Search for the cell housing the specified text and yield its [X, Y] center coordinate. 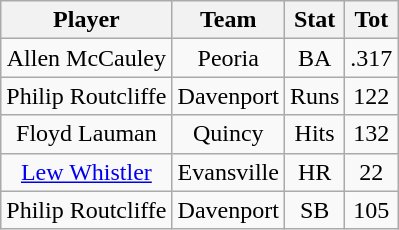
Lew Whistler [86, 172]
Player [86, 20]
22 [372, 172]
Allen McCauley [86, 58]
BA [314, 58]
Floyd Lauman [86, 134]
Hits [314, 134]
SB [314, 210]
HR [314, 172]
Runs [314, 96]
Evansville [228, 172]
Peoria [228, 58]
Tot [372, 20]
Quincy [228, 134]
132 [372, 134]
Team [228, 20]
122 [372, 96]
Stat [314, 20]
.317 [372, 58]
105 [372, 210]
